Return (x, y) of the center of cell containing provided text 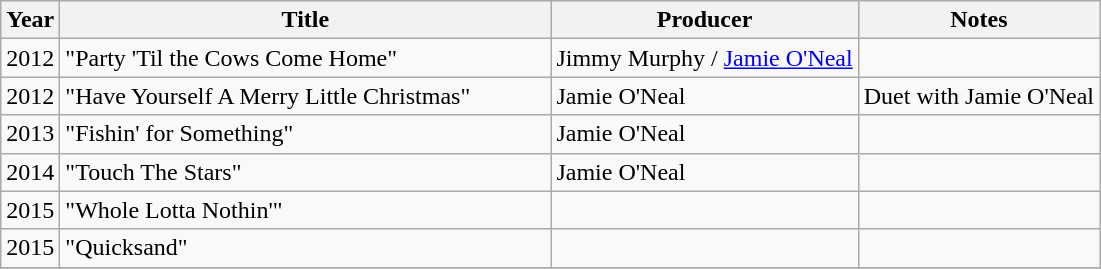
"Fishin' for Something" (306, 134)
"Quicksand" (306, 248)
Duet with Jamie O'Neal (978, 96)
"Have Yourself A Merry Little Christmas" (306, 96)
"Whole Lotta Nothin'" (306, 210)
Jimmy Murphy / Jamie O'Neal (704, 58)
Year (30, 20)
2013 (30, 134)
"Touch The Stars" (306, 172)
"Party 'Til the Cows Come Home" (306, 58)
Notes (978, 20)
2014 (30, 172)
Title (306, 20)
Producer (704, 20)
